Provide the [x, y] coordinate of the cell's center where the given text is located.  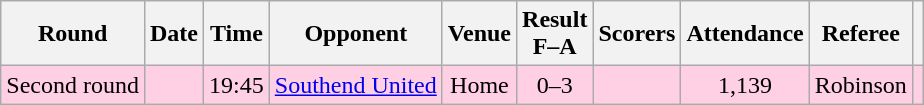
Time [237, 34]
Round [73, 34]
ResultF–A [555, 34]
19:45 [237, 85]
Opponent [356, 34]
Scorers [637, 34]
Second round [73, 85]
Attendance [745, 34]
Venue [479, 34]
Date [174, 34]
0–3 [555, 85]
Referee [860, 34]
Home [479, 85]
Robinson [860, 85]
1,139 [745, 85]
Southend United [356, 85]
